Return the (x, y) coordinate for the center point of the cell that contains the specified text.  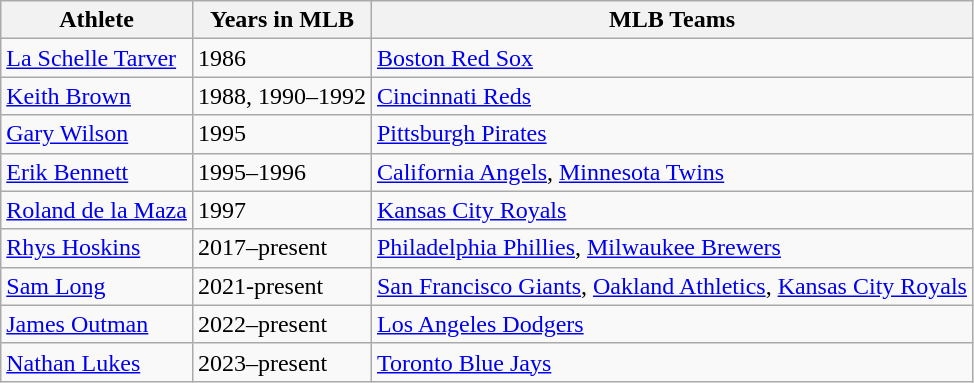
California Angels, Minnesota Twins (672, 172)
1986 (282, 58)
Los Angeles Dodgers (672, 324)
Boston Red Sox (672, 58)
La Schelle Tarver (97, 58)
Erik Bennett (97, 172)
Gary Wilson (97, 134)
Kansas City Royals (672, 210)
2021-present (282, 286)
2023–present (282, 362)
Philadelphia Phillies, Milwaukee Brewers (672, 248)
1995 (282, 134)
Roland de la Maza (97, 210)
Toronto Blue Jays (672, 362)
Cincinnati Reds (672, 96)
2017–present (282, 248)
MLB Teams (672, 20)
Keith Brown (97, 96)
Years in MLB (282, 20)
1995–1996 (282, 172)
1988, 1990–1992 (282, 96)
Rhys Hoskins (97, 248)
Sam Long (97, 286)
1997 (282, 210)
San Francisco Giants, Oakland Athletics, Kansas City Royals (672, 286)
Athlete (97, 20)
2022–present (282, 324)
Nathan Lukes (97, 362)
Pittsburgh Pirates (672, 134)
James Outman (97, 324)
